Pinpoint the cell where the given text exists, returning its (x, y) midpoint coordinate. 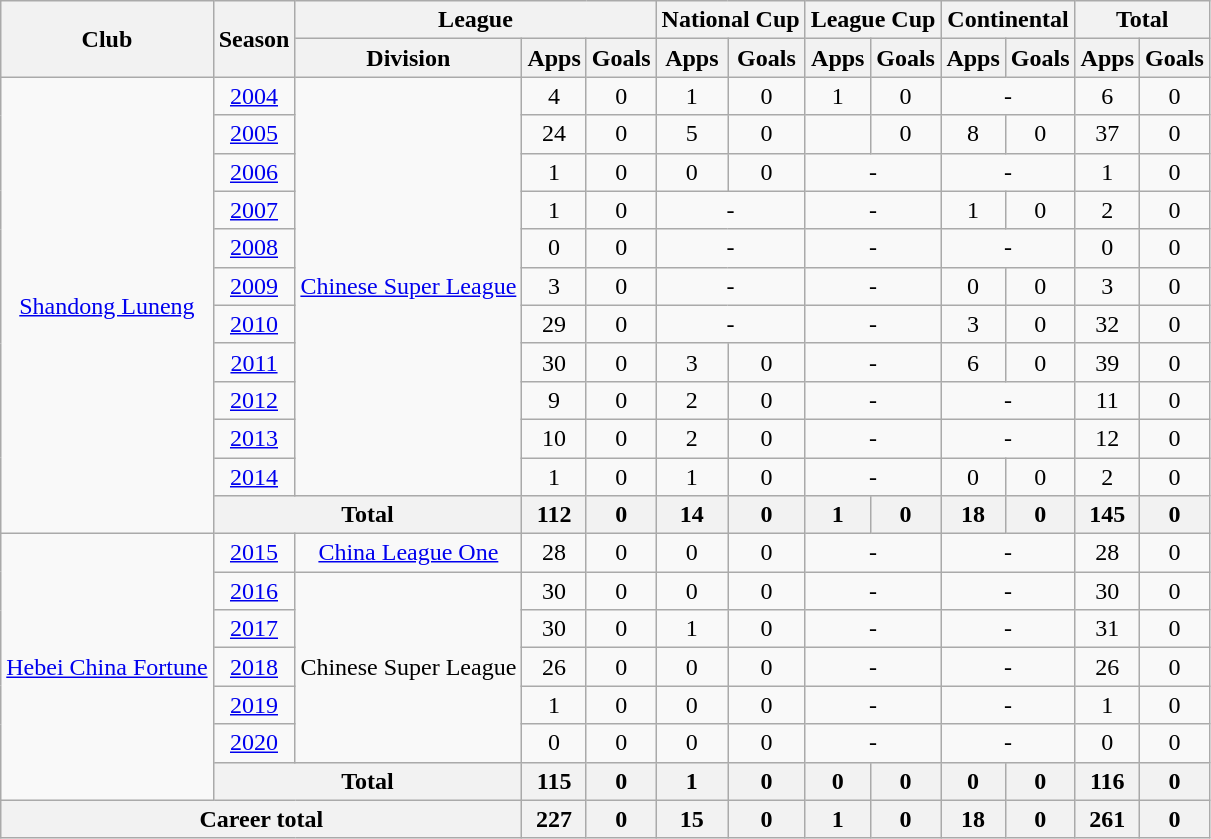
32 (1107, 324)
2009 (254, 286)
8 (973, 134)
24 (554, 134)
2013 (254, 438)
Career total (262, 819)
145 (1107, 515)
2018 (254, 667)
2017 (254, 629)
2019 (254, 705)
League (476, 20)
2020 (254, 743)
10 (554, 438)
2014 (254, 477)
2011 (254, 362)
Season (254, 39)
Continental (1008, 20)
112 (554, 515)
12 (1107, 438)
Division (408, 58)
2006 (254, 172)
2012 (254, 400)
11 (1107, 400)
31 (1107, 629)
2004 (254, 96)
261 (1107, 819)
2010 (254, 324)
39 (1107, 362)
4 (554, 96)
37 (1107, 134)
15 (692, 819)
5 (692, 134)
116 (1107, 781)
Hebei China Fortune (107, 667)
29 (554, 324)
2005 (254, 134)
14 (692, 515)
China League One (408, 553)
2008 (254, 248)
115 (554, 781)
9 (554, 400)
Club (107, 39)
2007 (254, 210)
League Cup (873, 20)
2015 (254, 553)
Shandong Luneng (107, 306)
2016 (254, 591)
227 (554, 819)
National Cup (730, 20)
